Detect which cell encompasses the target text, then output its [x, y] center coordinate. 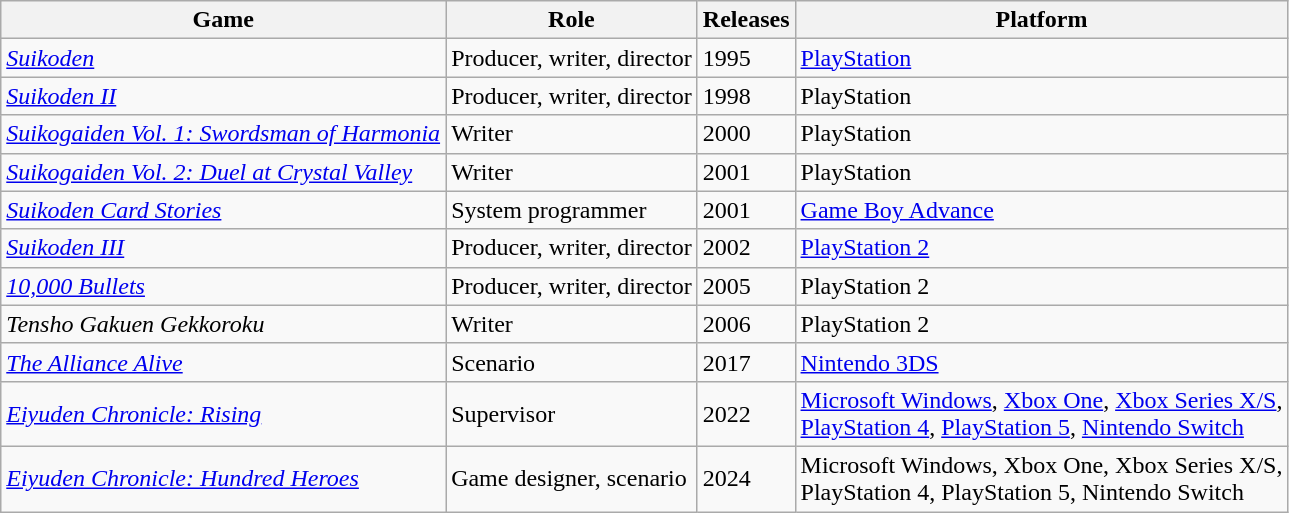
Suikogaiden Vol. 1: Swordsman of Harmonia [224, 134]
2000 [746, 134]
2024 [746, 478]
The Alliance Alive [224, 362]
2006 [746, 324]
Eiyuden Chronicle: Hundred Heroes [224, 478]
Role [572, 20]
Game [224, 20]
1995 [746, 58]
1998 [746, 96]
Eiyuden Chronicle: Rising [224, 414]
2022 [746, 414]
Releases [746, 20]
System programmer [572, 210]
10,000 Bullets [224, 286]
Suikoden III [224, 248]
Platform [1042, 20]
Game designer, scenario [572, 478]
2017 [746, 362]
Nintendo 3DS [1042, 362]
Suikoden [224, 58]
2005 [746, 286]
Suikogaiden Vol. 2: Duel at Crystal Valley [224, 172]
Scenario [572, 362]
Suikoden II [224, 96]
Suikoden Card Stories [224, 210]
2002 [746, 248]
Tensho Gakuen Gekkoroku [224, 324]
Game Boy Advance [1042, 210]
Supervisor [572, 414]
